Scan for the cell matching the given text and deliver its [x, y] coordinate at center. 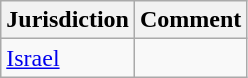
Comment [191, 20]
Israel [68, 58]
Jurisdiction [68, 20]
